Provide the (X, Y) coordinate of the cell's center where the given text is located.  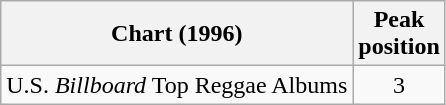
3 (399, 85)
U.S. Billboard Top Reggae Albums (177, 85)
Peakposition (399, 34)
Chart (1996) (177, 34)
